From the cell containing the given text, extract its center point as (x, y) coordinate. 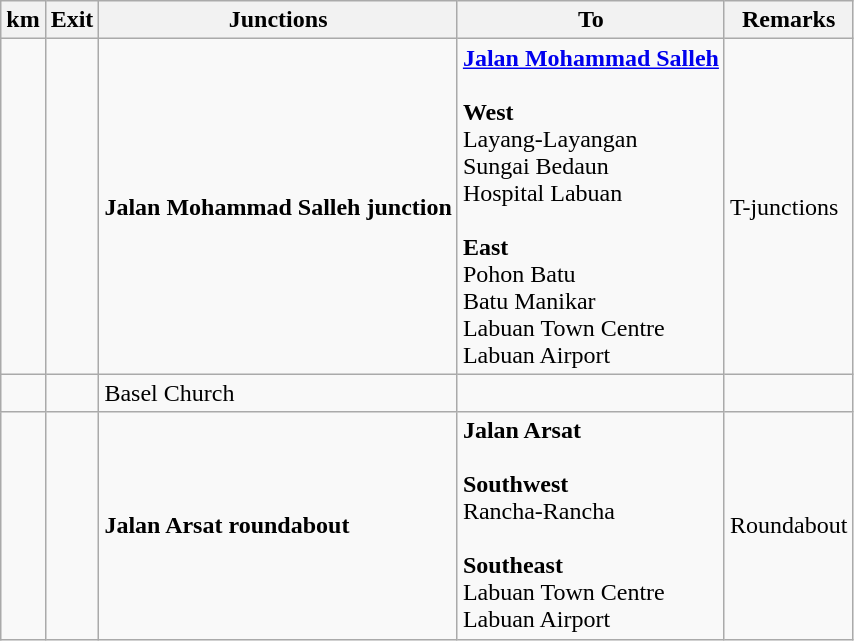
Jalan Mohammad SallehWest Layang-Layangan Sungai BedaunHospital Labuan East Pohon Batu Batu Manikar Labuan Town Centre Labuan Airport (590, 206)
Jalan Mohammad Salleh junction (278, 206)
Exit (72, 20)
Basel Church (278, 393)
Remarks (788, 20)
T-junctions (788, 206)
To (590, 20)
Roundabout (788, 526)
Jalan Arsat roundabout (278, 526)
Jalan ArsatSouthwest Rancha-RanchaSoutheast Labuan Town Centre Labuan Airport (590, 526)
km (23, 20)
Junctions (278, 20)
